Detect which cell encompasses the target text, then output its (x, y) center coordinate. 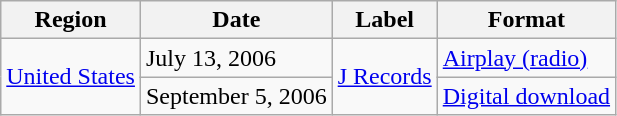
Airplay (radio) (526, 58)
Label (384, 20)
Digital download (526, 96)
J Records (384, 77)
July 13, 2006 (236, 58)
United States (71, 77)
September 5, 2006 (236, 96)
Format (526, 20)
Date (236, 20)
Region (71, 20)
